Pinpoint the cell where the given text exists, returning its (X, Y) midpoint coordinate. 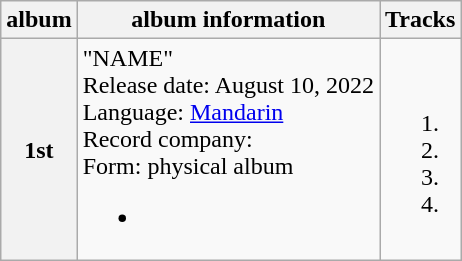
1st (39, 150)
Tracks (420, 20)
album information (228, 20)
album (39, 20)
"NAME"Release date: August 10, 2022Language: MandarinRecord company:Form: physical album (228, 150)
